Extract the [x, y] coordinate from the center of the cell holding the provided text.  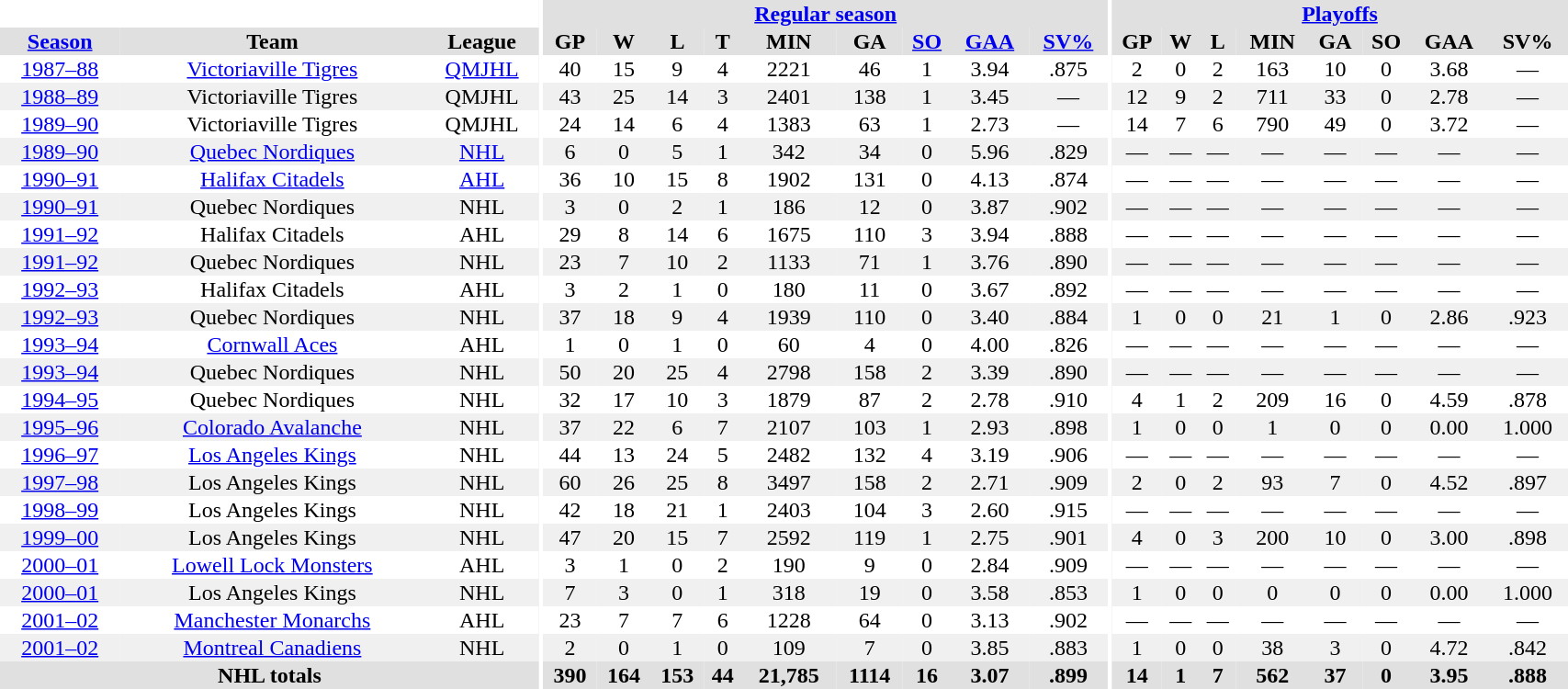
1988–89 [60, 96]
104 [869, 510]
34 [869, 152]
.874 [1068, 179]
3.58 [989, 593]
Manchester Monarchs [272, 620]
.906 [1068, 455]
4.13 [989, 179]
.875 [1068, 69]
180 [788, 289]
3497 [788, 482]
50 [570, 372]
186 [788, 207]
Lowell Lock Monsters [272, 565]
3.40 [989, 317]
711 [1272, 96]
2.93 [989, 427]
.897 [1529, 482]
132 [869, 455]
1902 [788, 179]
190 [788, 565]
1987–88 [60, 69]
390 [570, 675]
1995–96 [60, 427]
93 [1272, 482]
36 [570, 179]
5.96 [989, 152]
1998–99 [60, 510]
3.07 [989, 675]
2.73 [989, 124]
1994–95 [60, 400]
Playoffs [1340, 14]
League [481, 41]
3.87 [989, 207]
2.75 [989, 537]
1675 [788, 234]
164 [624, 675]
2107 [788, 427]
42 [570, 510]
3.00 [1449, 537]
.826 [1068, 344]
2.71 [989, 482]
4.72 [1449, 648]
49 [1335, 124]
1879 [788, 400]
.923 [1529, 317]
103 [869, 427]
2798 [788, 372]
26 [624, 482]
3.72 [1449, 124]
64 [869, 620]
1133 [788, 262]
33 [1335, 96]
17 [624, 400]
T [723, 41]
Regular season [825, 14]
109 [788, 648]
3.85 [989, 648]
138 [869, 96]
4.00 [989, 344]
Montreal Canadiens [272, 648]
21,785 [788, 675]
4.59 [1449, 400]
2221 [788, 69]
43 [570, 96]
.892 [1068, 289]
2401 [788, 96]
.853 [1068, 593]
200 [1272, 537]
2592 [788, 537]
163 [1272, 69]
11 [869, 289]
119 [869, 537]
790 [1272, 124]
2.86 [1449, 317]
40 [570, 69]
22 [624, 427]
.884 [1068, 317]
13 [624, 455]
1999–00 [60, 537]
.878 [1529, 400]
1939 [788, 317]
Season [60, 41]
3.95 [1449, 675]
1114 [869, 675]
2.84 [989, 565]
2.60 [989, 510]
47 [570, 537]
562 [1272, 675]
.899 [1068, 675]
19 [869, 593]
.910 [1068, 400]
4.52 [1449, 482]
1228 [788, 620]
318 [788, 593]
1996–97 [60, 455]
NHL totals [270, 675]
2482 [788, 455]
63 [869, 124]
1383 [788, 124]
.915 [1068, 510]
3.13 [989, 620]
29 [570, 234]
71 [869, 262]
.842 [1529, 648]
38 [1272, 648]
2403 [788, 510]
32 [570, 400]
Team [272, 41]
3.19 [989, 455]
3.76 [989, 262]
153 [677, 675]
1997–98 [60, 482]
3.68 [1449, 69]
Cornwall Aces [272, 344]
.883 [1068, 648]
131 [869, 179]
.901 [1068, 537]
3.45 [989, 96]
342 [788, 152]
3.67 [989, 289]
87 [869, 400]
209 [1272, 400]
.829 [1068, 152]
Colorado Avalanche [272, 427]
3.39 [989, 372]
46 [869, 69]
